Return (X, Y) of the center of cell containing provided text 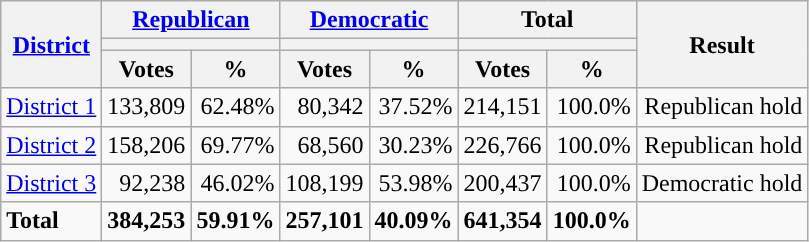
District (52, 44)
Democratic (369, 20)
158,206 (146, 145)
200,437 (502, 183)
Democratic hold (722, 183)
68,560 (324, 145)
133,809 (146, 107)
Result (722, 44)
District 2 (52, 145)
257,101 (324, 221)
40.09% (414, 221)
53.98% (414, 183)
District 3 (52, 183)
641,354 (502, 221)
92,238 (146, 183)
108,199 (324, 183)
384,253 (146, 221)
46.02% (236, 183)
80,342 (324, 107)
59.91% (236, 221)
62.48% (236, 107)
District 1 (52, 107)
226,766 (502, 145)
37.52% (414, 107)
214,151 (502, 107)
30.23% (414, 145)
Republican (191, 20)
69.77% (236, 145)
